Capture the cell that displays the provided text and extract its (X, Y) central coordinate. 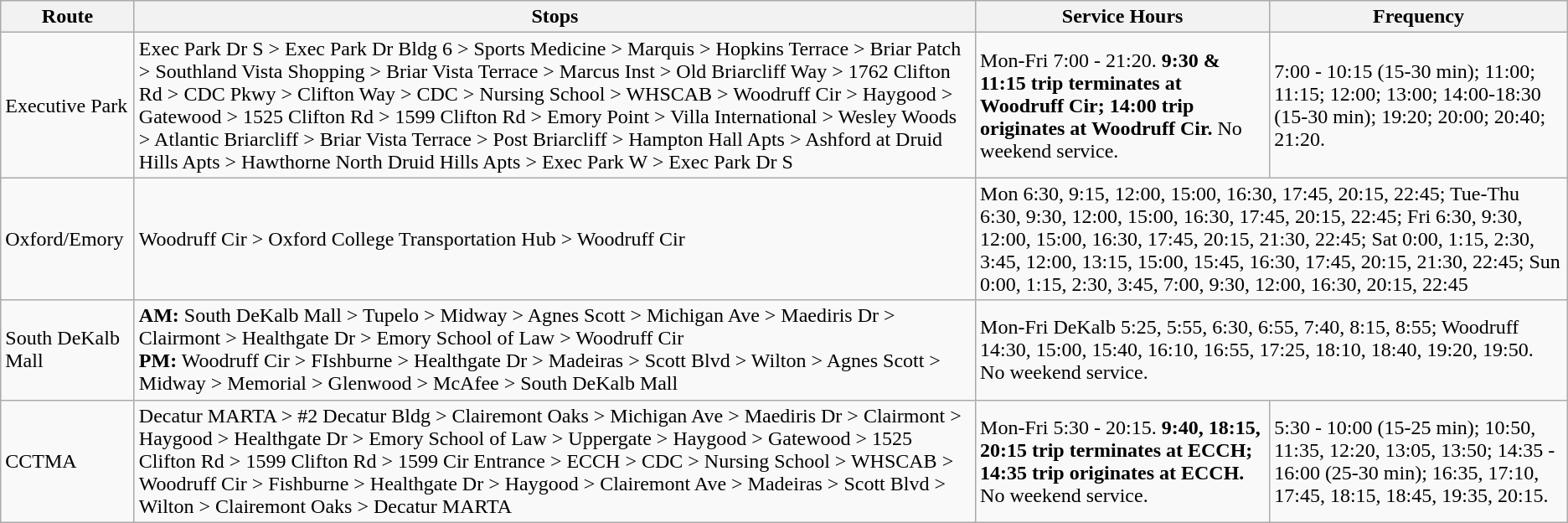
Oxford/Emory (68, 239)
Stops (554, 17)
Mon-Fri 7:00 - 21:20. 9:30 & 11:15 trip terminates at Woodruff Cir; 14:00 trip originates at Woodruff Cir. No weekend service. (1122, 106)
5:30 - 10:00 (15-25 min); 10:50, 11:35, 12:20, 13:05, 13:50; 14:35 - 16:00 (25-30 min); 16:35, 17:10, 17:45, 18:15, 18:45, 19:35, 20:15. (1419, 461)
Service Hours (1122, 17)
7:00 - 10:15 (15-30 min); 11:00; 11:15; 12:00; 13:00; 14:00-18:30 (15-30 min); 19:20; 20:00; 20:40; 21:20. (1419, 106)
South DeKalb Mall (68, 350)
Route (68, 17)
Woodruff Cir > Oxford College Transportation Hub > Woodruff Cir (554, 239)
Executive Park (68, 106)
Frequency (1419, 17)
CCTMA (68, 461)
Mon-Fri 5:30 - 20:15. 9:40, 18:15, 20:15 trip terminates at ECCH; 14:35 trip originates at ECCH. No weekend service. (1122, 461)
